Determine the [X, Y] coordinate at the center of the cell enclosing the given text.  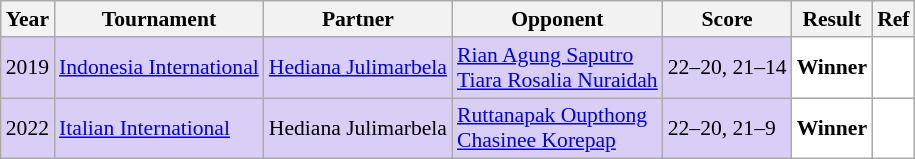
Ref [893, 19]
Partner [358, 19]
2022 [28, 128]
Tournament [159, 19]
22–20, 21–14 [728, 68]
Rian Agung Saputro Tiara Rosalia Nuraidah [558, 68]
Ruttanapak Oupthong Chasinee Korepap [558, 128]
Result [832, 19]
22–20, 21–9 [728, 128]
Year [28, 19]
Indonesia International [159, 68]
Opponent [558, 19]
Score [728, 19]
Italian International [159, 128]
2019 [28, 68]
